Detect which cell encompasses the target text, then output its (x, y) center coordinate. 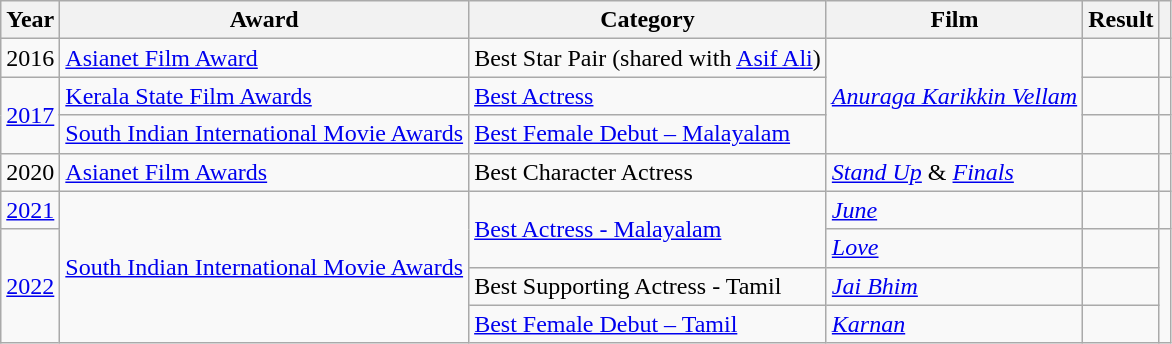
Kerala State Film Awards (264, 96)
Category (648, 20)
Best Actress (648, 96)
Best Actress - Malayalam (648, 229)
Best Star Pair (shared with Asif Ali) (648, 58)
June (954, 210)
Anuraga Karikkin Vellam (954, 96)
2017 (30, 115)
Best Female Debut – Tamil (648, 324)
Jai Bhim (954, 286)
Best Female Debut – Malayalam (648, 134)
2020 (30, 172)
2021 (30, 210)
Asianet Film Awards (264, 172)
Year (30, 20)
Award (264, 20)
Best Supporting Actress - Tamil (648, 286)
Film (954, 20)
Result (1121, 20)
Stand Up & Finals (954, 172)
Asianet Film Award (264, 58)
2022 (30, 286)
2016 (30, 58)
Best Character Actress (648, 172)
Love (954, 248)
Karnan (954, 324)
